From the cell containing the given text, extract its center point as (X, Y) coordinate. 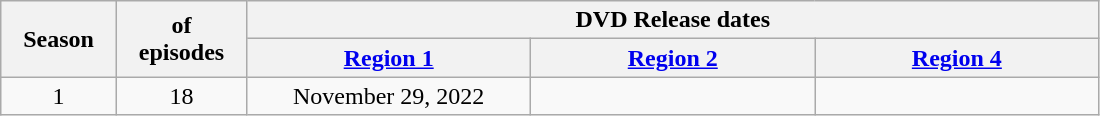
Region 1 (389, 58)
Region 2 (673, 58)
November 29, 2022 (389, 96)
DVD Release dates (673, 20)
18 (181, 96)
Region 4 (957, 58)
ofepisodes (181, 39)
1 (59, 96)
Season (59, 39)
